Extract the (X, Y) coordinate from the center of the cell holding the provided text.  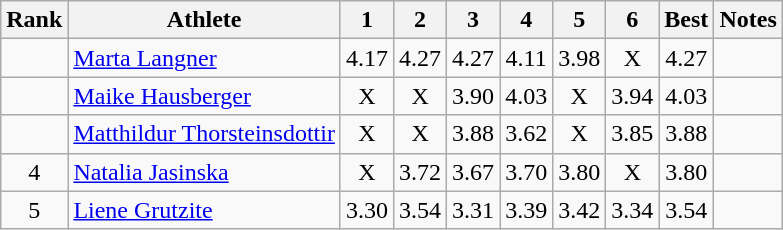
Athlete (204, 20)
6 (632, 20)
3.30 (366, 210)
Best (686, 20)
3.67 (474, 172)
3.94 (632, 96)
1 (366, 20)
3.98 (580, 58)
4.11 (526, 58)
Matthildur Thorsteinsdottir (204, 134)
Notes (748, 20)
3.34 (632, 210)
Liene Grutzite (204, 210)
3.70 (526, 172)
Maike Hausberger (204, 96)
3.90 (474, 96)
2 (420, 20)
3.31 (474, 210)
Natalia Jasinska (204, 172)
3.72 (420, 172)
4.17 (366, 58)
3 (474, 20)
3.42 (580, 210)
3.39 (526, 210)
Marta Langner (204, 58)
3.85 (632, 134)
Rank (34, 20)
3.62 (526, 134)
